For the text-containing cell, return its midpoint in [x, y] coordinate format. 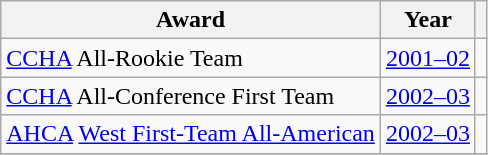
CCHA All-Rookie Team [191, 58]
CCHA All-Conference First Team [191, 96]
Year [428, 20]
AHCA West First-Team All-American [191, 134]
2001–02 [428, 58]
Award [191, 20]
